Find where the given text appears and provide that cell's center as [x, y] coordinate. 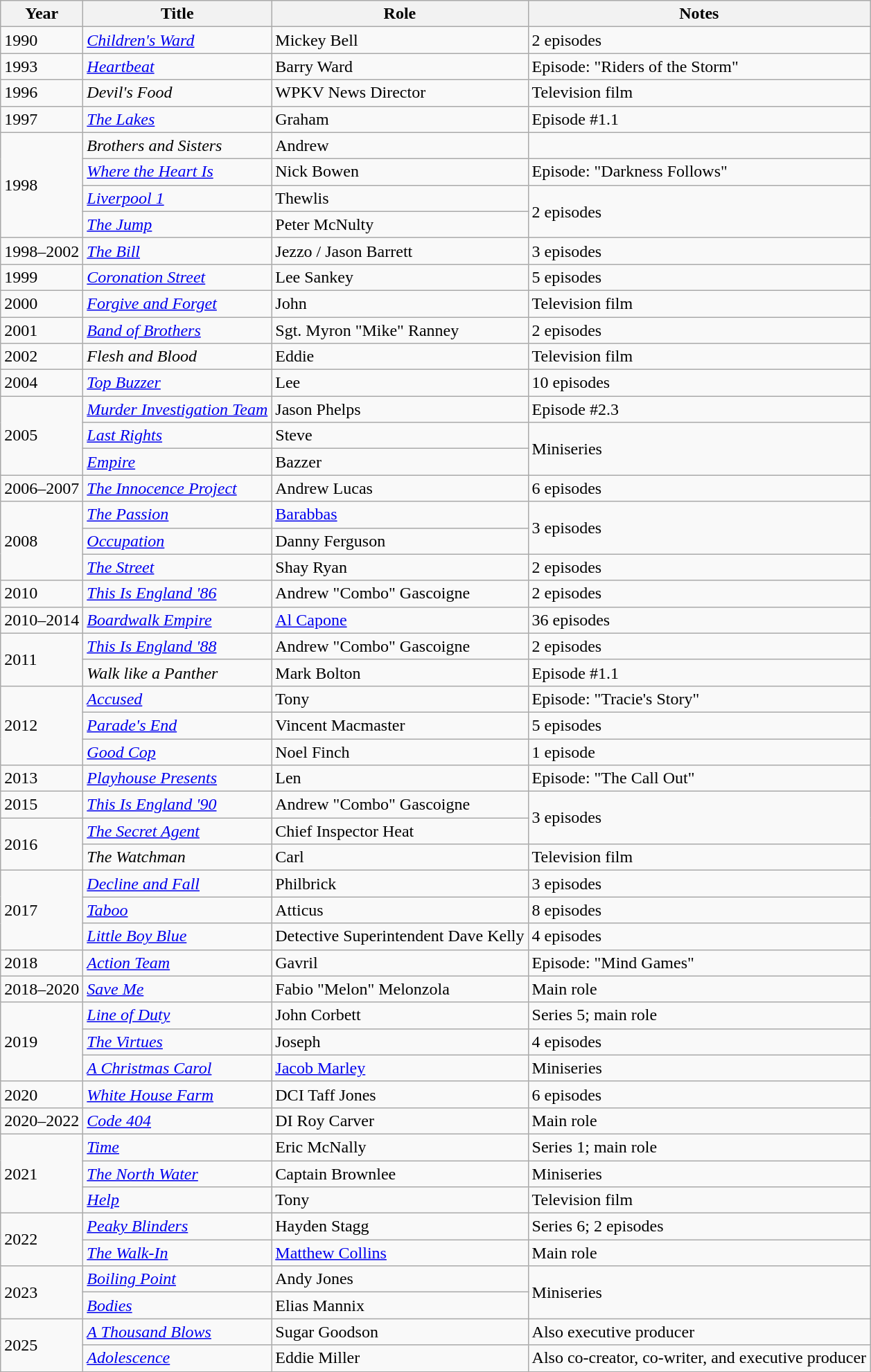
2018 [42, 963]
1993 [42, 66]
2012 [42, 725]
The Secret Agent [177, 831]
2017 [42, 910]
Flesh and Blood [177, 357]
2002 [42, 357]
Carl [400, 857]
The Walk-In [177, 1253]
2022 [42, 1240]
2008 [42, 541]
8 episodes [699, 910]
Jacob Marley [400, 1068]
Murder Investigation Team [177, 409]
Last Rights [177, 436]
Peaky Blinders [177, 1227]
Episode: "The Call Out" [699, 778]
Philbrick [400, 884]
The North Water [177, 1174]
2019 [42, 1042]
Joseph [400, 1042]
Barabbas [400, 515]
1996 [42, 93]
Episode: "Mind Games" [699, 963]
Also co-creator, co-writer, and executive producer [699, 1358]
Children's Ward [177, 40]
Andrew Lucas [400, 488]
Series 6; 2 episodes [699, 1227]
Series 1; main role [699, 1147]
John [400, 303]
WPKV News Director [400, 93]
Action Team [177, 963]
2005 [42, 436]
Brothers and Sisters [177, 145]
Lee Sankey [400, 277]
Mickey Bell [400, 40]
Jezzo / Jason Barrett [400, 251]
2010 [42, 594]
Captain Brownlee [400, 1174]
Boardwalk Empire [177, 620]
2015 [42, 805]
The Jump [177, 224]
Heartbeat [177, 66]
Help [177, 1200]
2016 [42, 844]
Accused [177, 699]
Band of Brothers [177, 330]
1999 [42, 277]
36 episodes [699, 620]
2025 [42, 1345]
Episode: "Darkness Follows" [699, 172]
A Thousand Blows [177, 1332]
Hayden Stagg [400, 1227]
2020 [42, 1094]
Nick Bowen [400, 172]
Eric McNally [400, 1147]
2011 [42, 659]
Notes [699, 14]
Vincent Macmaster [400, 725]
Taboo [177, 910]
Bodies [177, 1306]
Chief Inspector Heat [400, 831]
1990 [42, 40]
Len [400, 778]
DCI Taff Jones [400, 1094]
White House Farm [177, 1094]
Andy Jones [400, 1279]
Decline and Fall [177, 884]
Also executive producer [699, 1332]
2023 [42, 1292]
1 episode [699, 751]
Elias Mannix [400, 1306]
This Is England '88 [177, 646]
This Is England '86 [177, 594]
Lee [400, 383]
Little Boy Blue [177, 936]
Empire [177, 462]
Save Me [177, 989]
1997 [42, 119]
The Bill [177, 251]
Graham [400, 119]
Line of Duty [177, 1015]
Time [177, 1147]
Parade's End [177, 725]
Steve [400, 436]
The Virtues [177, 1042]
Good Cop [177, 751]
Playhouse Presents [177, 778]
Thewlis [400, 198]
2021 [42, 1173]
Liverpool 1 [177, 198]
John Corbett [400, 1015]
Episode: "Tracie's Story" [699, 699]
Adolescence [177, 1358]
Occupation [177, 541]
2004 [42, 383]
Forgive and Forget [177, 303]
Barry Ward [400, 66]
Code 404 [177, 1121]
DI Roy Carver [400, 1121]
Peter McNulty [400, 224]
Sgt. Myron "Mike" Ranney [400, 330]
10 episodes [699, 383]
Eddie [400, 357]
Eddie Miller [400, 1358]
1998 [42, 185]
Danny Ferguson [400, 541]
Where the Heart Is [177, 172]
Role [400, 14]
Sugar Goodson [400, 1332]
The Passion [177, 515]
Top Buzzer [177, 383]
Fabio "Melon" Melonzola [400, 989]
Jason Phelps [400, 409]
The Lakes [177, 119]
2010–2014 [42, 620]
Matthew Collins [400, 1253]
Detective Superintendent Dave Kelly [400, 936]
2000 [42, 303]
Al Capone [400, 620]
Episode: "Riders of the Storm" [699, 66]
Year [42, 14]
2001 [42, 330]
Coronation Street [177, 277]
2013 [42, 778]
Walk like a Panther [177, 672]
Boiling Point [177, 1279]
The Street [177, 567]
The Innocence Project [177, 488]
2018–2020 [42, 989]
2006–2007 [42, 488]
Andrew [400, 145]
Atticus [400, 910]
Bazzer [400, 462]
Episode #2.3 [699, 409]
Title [177, 14]
This Is England '90 [177, 805]
Shay Ryan [400, 567]
Series 5; main role [699, 1015]
1998–2002 [42, 251]
A Christmas Carol [177, 1068]
Devil's Food [177, 93]
2020–2022 [42, 1121]
Mark Bolton [400, 672]
The Watchman [177, 857]
Gavril [400, 963]
Noel Finch [400, 751]
